Locate the cell with the specified text and output its [x, y] center coordinate. 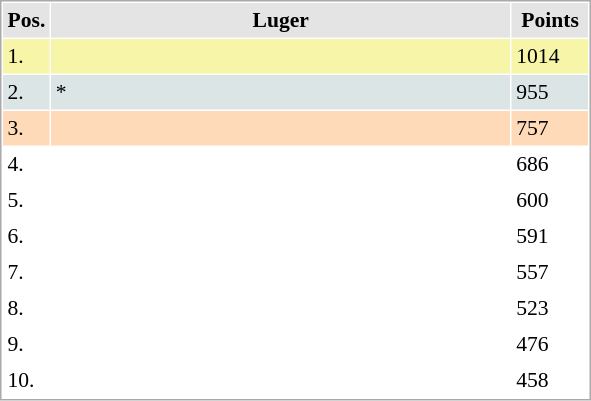
9. [26, 344]
Points [550, 20]
686 [550, 164]
458 [550, 380]
Pos. [26, 20]
1. [26, 56]
6. [26, 236]
* [280, 92]
5. [26, 200]
3. [26, 128]
Luger [280, 20]
523 [550, 308]
591 [550, 236]
557 [550, 272]
1014 [550, 56]
10. [26, 380]
8. [26, 308]
600 [550, 200]
2. [26, 92]
757 [550, 128]
476 [550, 344]
7. [26, 272]
4. [26, 164]
955 [550, 92]
